Search for the cell housing the specified text and yield its [X, Y] center coordinate. 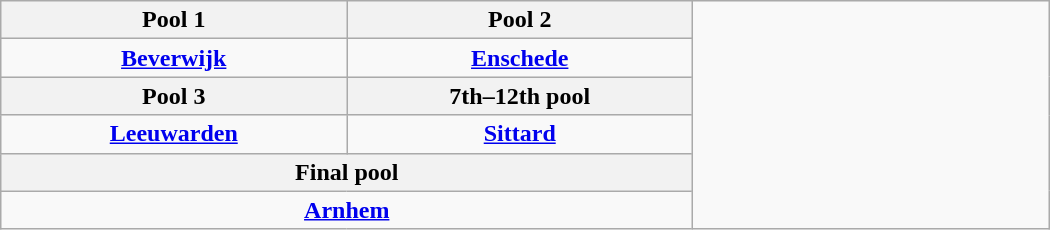
Beverwijk [174, 58]
Sittard [520, 134]
7th–12th pool [520, 96]
Arnhem [347, 210]
Pool 3 [174, 96]
Enschede [520, 58]
Pool 2 [520, 20]
Leeuwarden [174, 134]
Pool 1 [174, 20]
Final pool [347, 172]
